Determine the (x, y) coordinate at the center of the cell enclosing the given text.  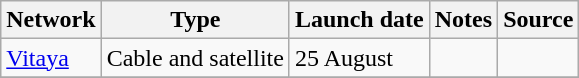
Notes (463, 20)
Vitaya (51, 58)
Launch date (359, 20)
Cable and satellite (195, 58)
Network (51, 20)
25 August (359, 58)
Type (195, 20)
Source (538, 20)
